Return the [X, Y] coordinate for the center point of the cell that contains the specified text.  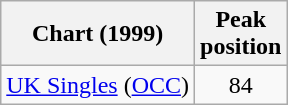
Peakposition [241, 34]
UK Singles (OCC) [98, 85]
Chart (1999) [98, 34]
84 [241, 85]
